From the cell containing the given text, extract its center point as (x, y) coordinate. 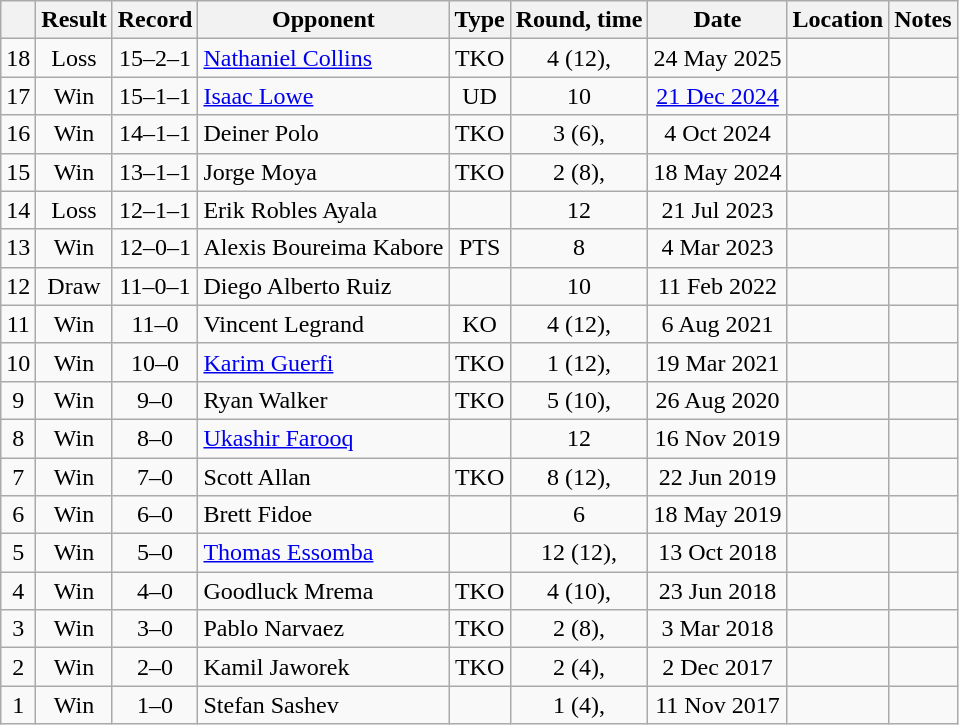
5 (18, 553)
7 (18, 477)
7–0 (155, 477)
18 May 2024 (718, 172)
13–1–1 (155, 172)
Type (480, 20)
Ryan Walker (324, 400)
Stefan Sashev (324, 705)
16 Nov 2019 (718, 438)
3 Mar 2018 (718, 629)
17 (18, 96)
UD (480, 96)
3 (18, 629)
1–0 (155, 705)
16 (18, 134)
12–0–1 (155, 248)
13 (18, 248)
26 Aug 2020 (718, 400)
Pablo Narvaez (324, 629)
KO (480, 324)
1 (4), (579, 705)
2 (4), (579, 667)
Round, time (579, 20)
Erik Robles Ayala (324, 210)
22 Jun 2019 (718, 477)
23 Jun 2018 (718, 591)
3 (6), (579, 134)
4 (18, 591)
Vincent Legrand (324, 324)
18 (18, 58)
Karim Guerfi (324, 362)
18 May 2019 (718, 515)
Draw (74, 286)
Nathaniel Collins (324, 58)
9 (18, 400)
Opponent (324, 20)
Brett Fidoe (324, 515)
13 Oct 2018 (718, 553)
1 (12), (579, 362)
2 (18, 667)
11 Nov 2017 (718, 705)
3–0 (155, 629)
2 Dec 2017 (718, 667)
5 (10), (579, 400)
15–2–1 (155, 58)
11–0 (155, 324)
14 (18, 210)
9–0 (155, 400)
10–0 (155, 362)
Record (155, 20)
8 (12), (579, 477)
24 May 2025 (718, 58)
11–0–1 (155, 286)
4 (10), (579, 591)
14–1–1 (155, 134)
Diego Alberto Ruiz (324, 286)
Scott Allan (324, 477)
Jorge Moya (324, 172)
Goodluck Mrema (324, 591)
21 Dec 2024 (718, 96)
19 Mar 2021 (718, 362)
11 Feb 2022 (718, 286)
1 (18, 705)
Alexis Boureima Kabore (324, 248)
Location (838, 20)
Notes (923, 20)
PTS (480, 248)
Kamil Jaworek (324, 667)
11 (18, 324)
4–0 (155, 591)
8–0 (155, 438)
4 Mar 2023 (718, 248)
5–0 (155, 553)
4 Oct 2024 (718, 134)
Thomas Essomba (324, 553)
21 Jul 2023 (718, 210)
2–0 (155, 667)
12–1–1 (155, 210)
Ukashir Farooq (324, 438)
12 (12), (579, 553)
15 (18, 172)
Isaac Lowe (324, 96)
Result (74, 20)
15–1–1 (155, 96)
6–0 (155, 515)
Date (718, 20)
6 Aug 2021 (718, 324)
Deiner Polo (324, 134)
